From the cell containing the given text, extract its center point as (x, y) coordinate. 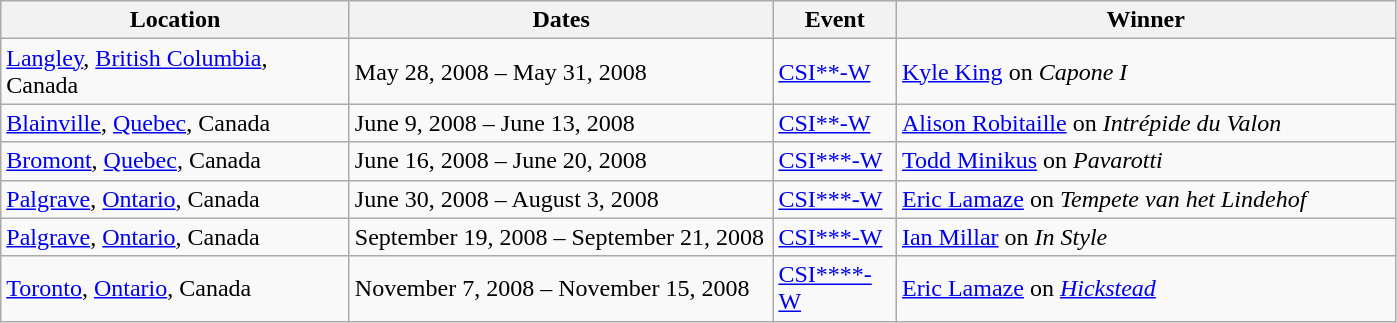
Location (176, 20)
Dates (561, 20)
June 30, 2008 – August 3, 2008 (561, 199)
Bromont, Quebec, Canada (176, 161)
Kyle King on Capone I (1146, 72)
Winner (1146, 20)
Toronto, Ontario, Canada (176, 288)
November 7, 2008 – November 15, 2008 (561, 288)
Todd Minikus on Pavarotti (1146, 161)
Langley, British Columbia, Canada (176, 72)
Ian Millar on In Style (1146, 237)
June 16, 2008 – June 20, 2008 (561, 161)
Alison Robitaille on Intrépide du Valon (1146, 123)
Eric Lamaze on Tempete van het Lindehof (1146, 199)
Blainville, Quebec, Canada (176, 123)
September 19, 2008 – September 21, 2008 (561, 237)
Eric Lamaze on Hickstead (1146, 288)
May 28, 2008 – May 31, 2008 (561, 72)
CSI****-W (835, 288)
Event (835, 20)
June 9, 2008 – June 13, 2008 (561, 123)
